Pinpoint the cell where the given text exists, returning its [x, y] midpoint coordinate. 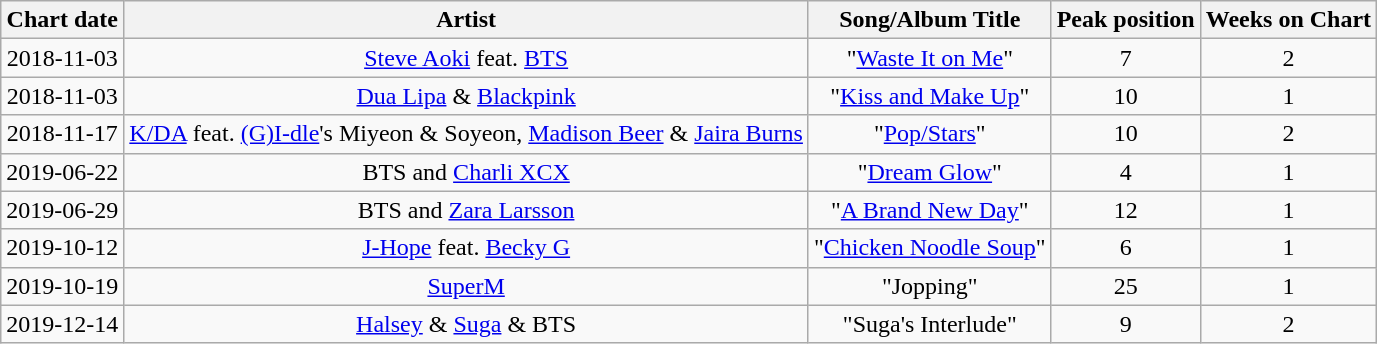
"Waste It on Me" [930, 58]
Halsey & Suga & BTS [466, 324]
"Chicken Noodle Soup" [930, 248]
"Pop/Stars" [930, 134]
"Jopping" [930, 286]
"A Brand New Day" [930, 210]
2018-11-17 [62, 134]
25 [1126, 286]
Chart date [62, 20]
BTS and Charli XCX [466, 172]
2019-06-22 [62, 172]
4 [1126, 172]
9 [1126, 324]
K/DA feat. (G)I-dle's Miyeon & Soyeon, Madison Beer & Jaira Burns [466, 134]
2019-06-29 [62, 210]
Weeks on Chart [1288, 20]
BTS and Zara Larsson [466, 210]
Artist [466, 20]
2019-12-14 [62, 324]
2019-10-19 [62, 286]
Steve Aoki feat. BTS [466, 58]
12 [1126, 210]
J-Hope feat. Becky G [466, 248]
"Suga's Interlude" [930, 324]
2019-10-12 [62, 248]
Song/Album Title [930, 20]
SuperM [466, 286]
7 [1126, 58]
Peak position [1126, 20]
"Dream Glow" [930, 172]
6 [1126, 248]
Dua Lipa & Blackpink [466, 96]
"Kiss and Make Up" [930, 96]
